Detect which cell encompasses the target text, then output its (x, y) center coordinate. 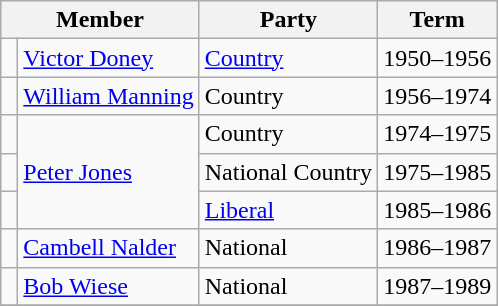
Liberal (288, 210)
Bob Wiese (108, 286)
Term (438, 20)
Party (288, 20)
William Manning (108, 96)
1956–1974 (438, 96)
1950–1956 (438, 58)
National Country (288, 172)
Cambell Nalder (108, 248)
1975–1985 (438, 172)
1987–1989 (438, 286)
1986–1987 (438, 248)
Member (100, 20)
Victor Doney (108, 58)
Peter Jones (108, 172)
1974–1975 (438, 134)
1985–1986 (438, 210)
